Detect which cell encompasses the target text, then output its [X, Y] center coordinate. 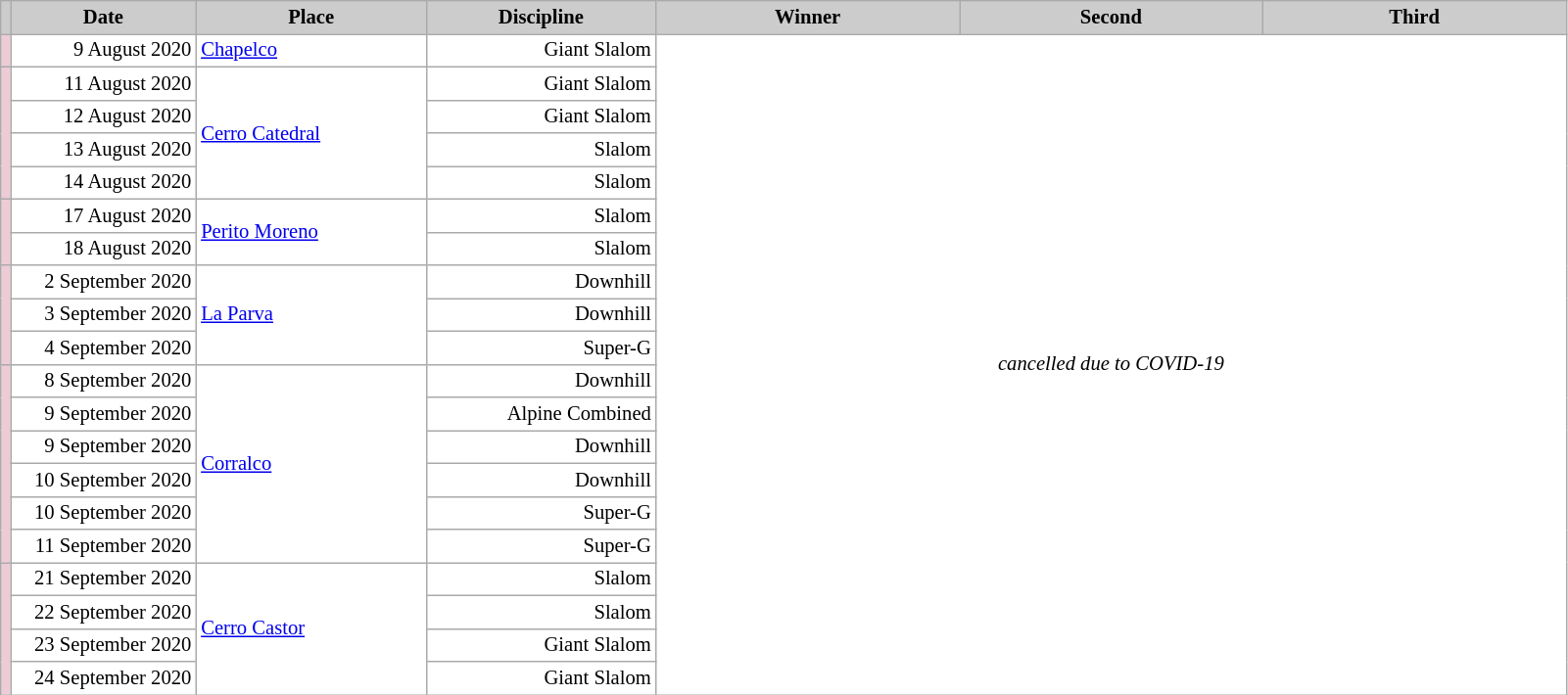
Alpine Combined [541, 414]
11 August 2020 [103, 83]
21 September 2020 [103, 579]
Corralco [311, 463]
Chapelco [311, 50]
Discipline [541, 17]
17 August 2020 [103, 215]
Second [1112, 17]
13 August 2020 [103, 150]
24 September 2020 [103, 678]
La Parva [311, 313]
Cerro Catedral [311, 133]
14 August 2020 [103, 182]
9 August 2020 [103, 50]
3 September 2020 [103, 314]
18 August 2020 [103, 249]
Date [103, 17]
12 August 2020 [103, 116]
23 September 2020 [103, 645]
Place [311, 17]
8 September 2020 [103, 381]
Third [1414, 17]
11 September 2020 [103, 545]
2 September 2020 [103, 281]
Cerro Castor [311, 628]
Winner [808, 17]
4 September 2020 [103, 347]
cancelled due to COVID-19 [1111, 364]
Perito Moreno [311, 232]
22 September 2020 [103, 612]
